From the cell containing the given text, extract its center point as [X, Y] coordinate. 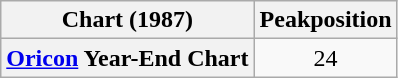
Chart (1987) [128, 20]
Oricon Year-End Chart [128, 58]
24 [326, 58]
Peakposition [326, 20]
